Return the (X, Y) coordinate for the center point of the cell that contains the specified text.  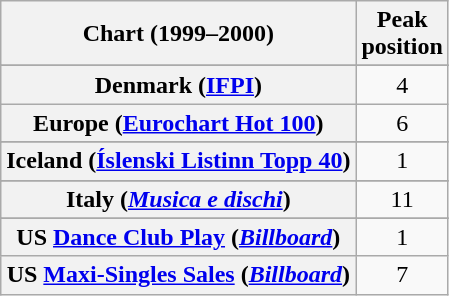
11 (402, 199)
US Dance Club Play (Billboard) (178, 237)
Chart (1999–2000) (178, 34)
Iceland (Íslenski Listinn Topp 40) (178, 161)
6 (402, 123)
Italy (Musica e dischi) (178, 199)
4 (402, 85)
Denmark (IFPI) (178, 85)
Peakposition (402, 34)
US Maxi-Singles Sales (Billboard) (178, 275)
Europe (Eurochart Hot 100) (178, 123)
7 (402, 275)
